Output the (x, y) coordinate of the center of the cell containing the given text.  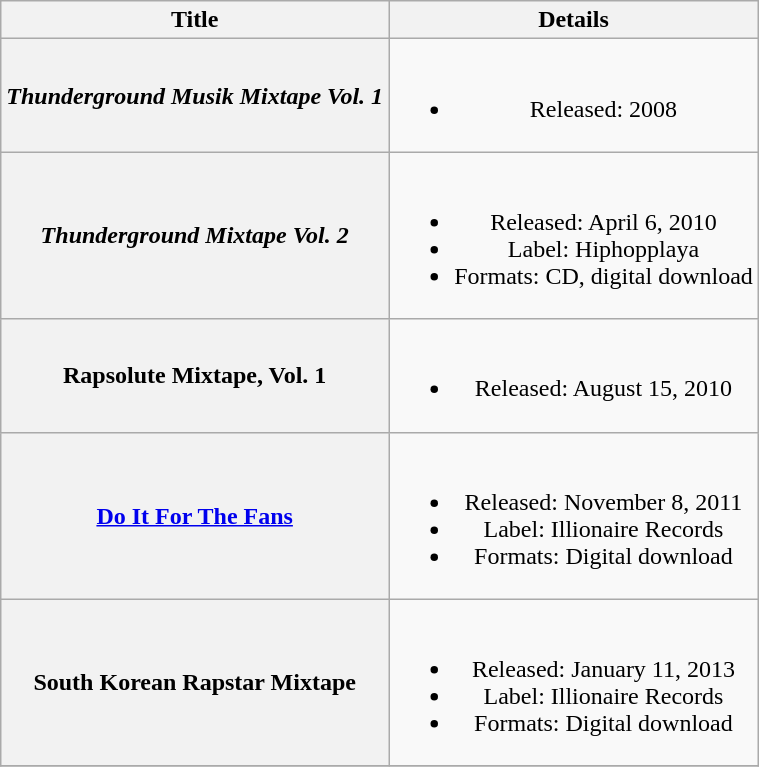
Released: April 6, 2010Label: HiphopplayaFormats: CD, digital download (574, 236)
Thunderground Musik Mixtape Vol. 1 (195, 96)
Released: January 11, 2013Label: Illionaire RecordsFormats: Digital download (574, 682)
Rapsolute Mixtape, Vol. 1 (195, 376)
Do It For The Fans (195, 516)
Released: 2008 (574, 96)
Thunderground Mixtape Vol. 2 (195, 236)
Released: November 8, 2011Label: Illionaire RecordsFormats: Digital download (574, 516)
Released: August 15, 2010 (574, 376)
Details (574, 20)
Title (195, 20)
South Korean Rapstar Mixtape (195, 682)
